Capture the cell that displays the provided text and extract its (x, y) central coordinate. 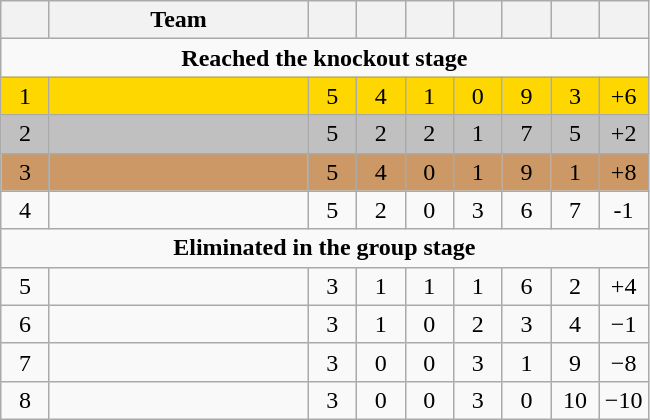
−8 (624, 362)
−1 (624, 324)
+8 (624, 172)
8 (26, 400)
Eliminated in the group stage (324, 248)
10 (576, 400)
+2 (624, 134)
+6 (624, 96)
-1 (624, 210)
Team (178, 20)
+4 (624, 286)
Reached the knockout stage (324, 58)
−10 (624, 400)
